Find where the given text appears and provide that cell's center as (X, Y) coordinate. 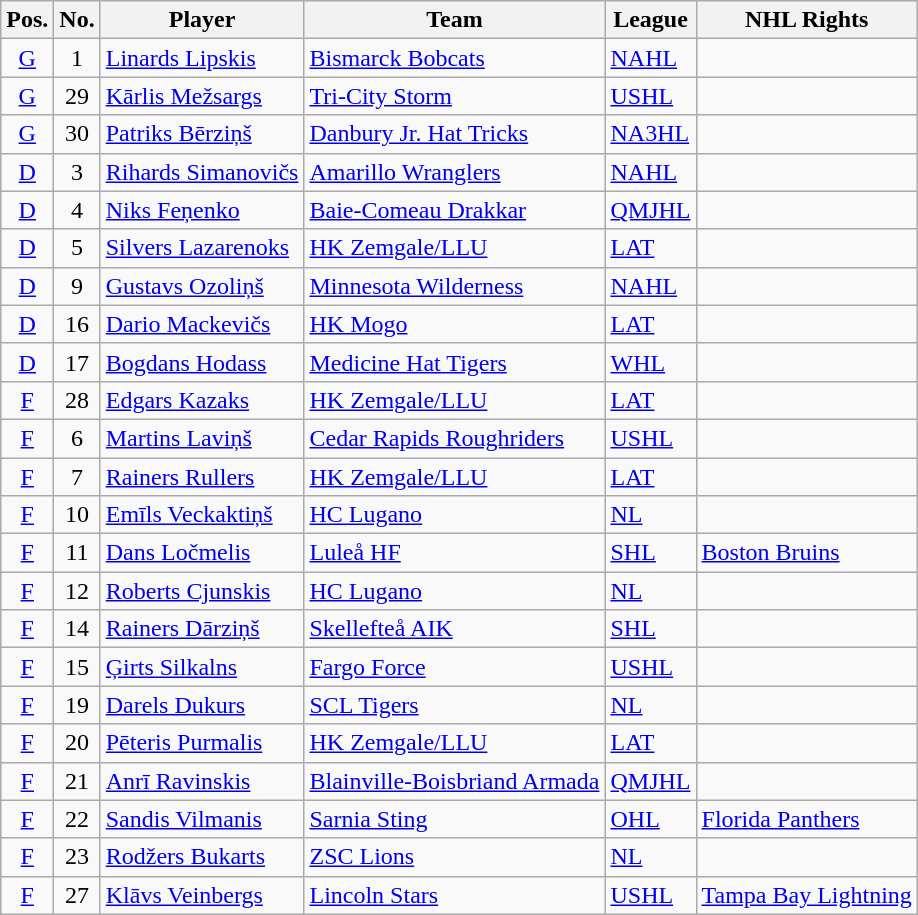
No. (77, 20)
16 (77, 324)
Rihards Simanovičs (202, 172)
11 (77, 553)
Roberts Cjunskis (202, 591)
3 (77, 172)
Cedar Rapids Roughriders (454, 438)
20 (77, 743)
Martins Laviņš (202, 438)
Rodžers Bukarts (202, 857)
Niks Feņenko (202, 210)
NA3HL (650, 134)
Baie-Comeau Drakkar (454, 210)
7 (77, 477)
Tri-City Storm (454, 96)
Luleå HF (454, 553)
Player (202, 20)
23 (77, 857)
Dario Mackevičs (202, 324)
Blainville-Boisbriand Armada (454, 781)
Florida Panthers (806, 819)
22 (77, 819)
30 (77, 134)
Ģirts Silkalns (202, 667)
17 (77, 362)
Pēteris Purmalis (202, 743)
Team (454, 20)
14 (77, 629)
Klāvs Veinbergs (202, 895)
15 (77, 667)
OHL (650, 819)
10 (77, 515)
21 (77, 781)
Dans Ločmelis (202, 553)
Gustavs Ozoliņš (202, 286)
27 (77, 895)
Lincoln Stars (454, 895)
Silvers Lazarenoks (202, 248)
12 (77, 591)
HK Mogo (454, 324)
Medicine Hat Tigers (454, 362)
Tampa Bay Lightning (806, 895)
28 (77, 400)
9 (77, 286)
NHL Rights (806, 20)
Sarnia Sting (454, 819)
4 (77, 210)
29 (77, 96)
Fargo Force (454, 667)
Bogdans Hodass (202, 362)
6 (77, 438)
SCL Tigers (454, 705)
Bismarck Bobcats (454, 58)
19 (77, 705)
Patriks Bērziņš (202, 134)
Linards Lipskis (202, 58)
Boston Bruins (806, 553)
ZSC Lions (454, 857)
1 (77, 58)
Minnesota Wilderness (454, 286)
Rainers Dārziņš (202, 629)
5 (77, 248)
Darels Dukurs (202, 705)
Edgars Kazaks (202, 400)
League (650, 20)
Anrī Ravinskis (202, 781)
Kārlis Mežsargs (202, 96)
Sandis Vilmanis (202, 819)
Amarillo Wranglers (454, 172)
Danbury Jr. Hat Tricks (454, 134)
Pos. (28, 20)
Rainers Rullers (202, 477)
WHL (650, 362)
Skellefteå AIK (454, 629)
Emīls Veckaktiņš (202, 515)
